Find where the given text appears and provide that cell's center as (x, y) coordinate. 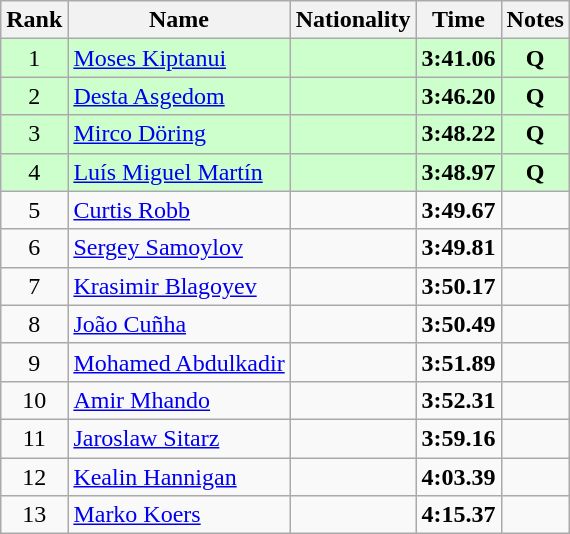
3:59.16 (458, 438)
7 (34, 286)
5 (34, 210)
Luís Miguel Martín (179, 172)
Jaroslaw Sitarz (179, 438)
11 (34, 438)
10 (34, 400)
3:50.49 (458, 324)
Amir Mhando (179, 400)
Mohamed Abdulkadir (179, 362)
Rank (34, 20)
8 (34, 324)
4 (34, 172)
2 (34, 96)
Curtis Robb (179, 210)
13 (34, 515)
Mirco Döring (179, 134)
6 (34, 248)
Marko Koers (179, 515)
Time (458, 20)
Name (179, 20)
3:52.31 (458, 400)
Moses Kiptanui (179, 58)
12 (34, 477)
3:48.22 (458, 134)
3:50.17 (458, 286)
1 (34, 58)
João Cuñha (179, 324)
9 (34, 362)
3:46.20 (458, 96)
Notes (535, 20)
3:48.97 (458, 172)
Sergey Samoylov (179, 248)
Nationality (353, 20)
3 (34, 134)
3:51.89 (458, 362)
3:49.67 (458, 210)
Desta Asgedom (179, 96)
4:03.39 (458, 477)
4:15.37 (458, 515)
Kealin Hannigan (179, 477)
Krasimir Blagoyev (179, 286)
3:49.81 (458, 248)
3:41.06 (458, 58)
